For the text-containing cell, return its midpoint in [X, Y] coordinate format. 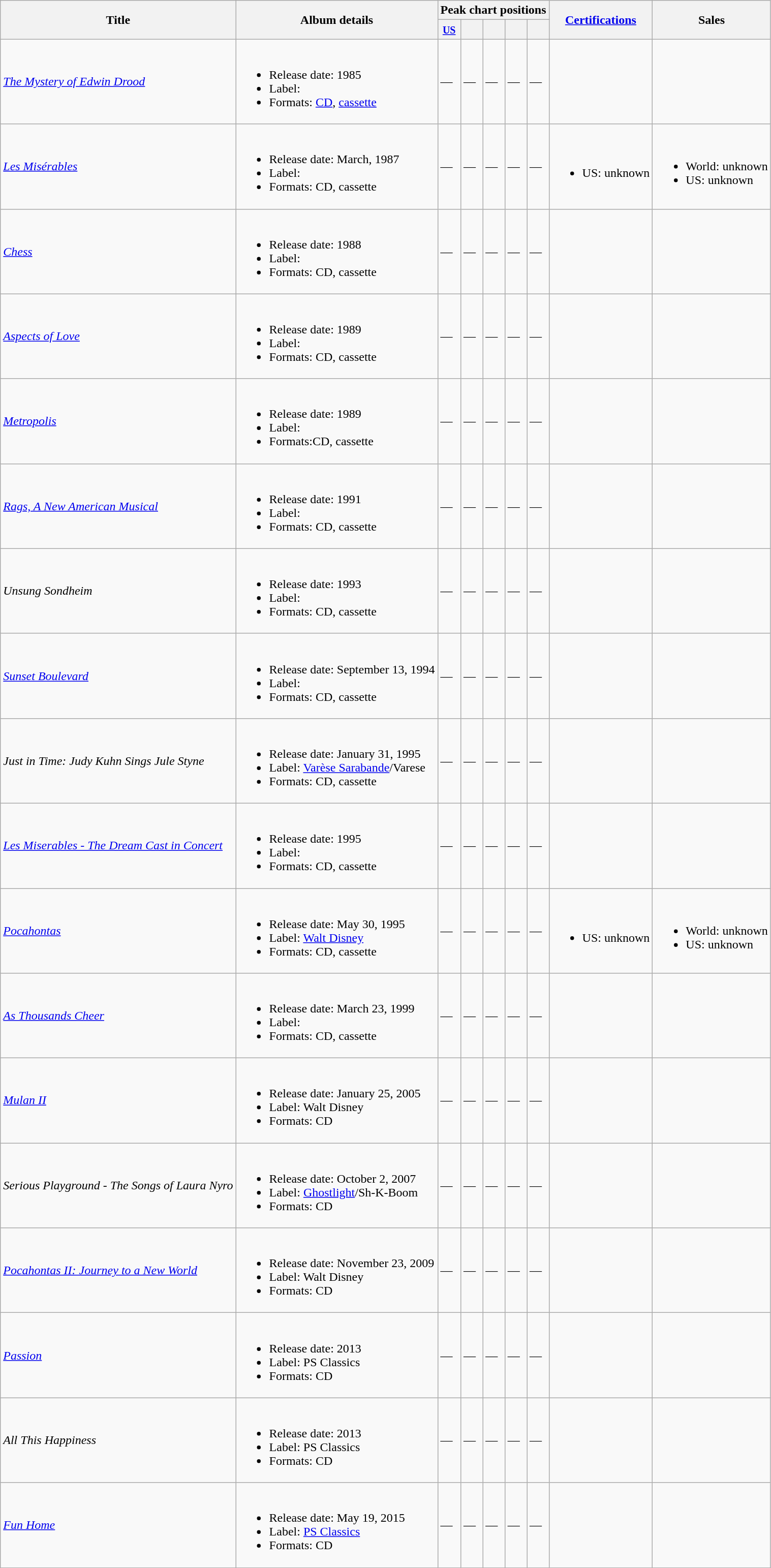
Pocahontas [118, 931]
Peak chart positions [493, 10]
Release date: May 19, 2015Label: PS ClassicsFormats: CD [336, 1525]
Release date: October 2, 2007Label: Ghostlight/Sh-K-BoomFormats: CD [336, 1185]
Release date: 1991Label:Formats: CD, cassette [336, 506]
Rags, A New American Musical [118, 506]
Passion [118, 1355]
Release date: March, 1987Label:Formats: CD, cassette [336, 167]
Certifications [601, 20]
Album details [336, 20]
Release date: 1988Label:Formats: CD, cassette [336, 251]
Chess [118, 251]
Title [118, 20]
Release date: 1989Label:Formats:CD, cassette [336, 421]
Les Misérables [118, 167]
Serious Playground - The Songs of Laura Nyro [118, 1185]
Sunset Boulevard [118, 676]
US [449, 29]
Release date: 1995Label:Formats: CD, cassette [336, 846]
The Mystery of Edwin Drood [118, 81]
Sales [712, 20]
Release date: September 13, 1994Label:Formats: CD, cassette [336, 676]
Release date: January 31, 1995Label: Varèse Sarabande/VareseFormats: CD, cassette [336, 760]
Pocahontas II: Journey to a New World [118, 1271]
Release date: 1993Label:Formats: CD, cassette [336, 591]
Metropolis [118, 421]
Unsung Sondheim [118, 591]
Release date: November 23, 2009Label: Walt DisneyFormats: CD [336, 1271]
All This Happiness [118, 1440]
Les Miserables - The Dream Cast in Concert [118, 846]
Release date: May 30, 1995Label: Walt DisneyFormats: CD, cassette [336, 931]
As Thousands Cheer [118, 1016]
Fun Home [118, 1525]
Release date: January 25, 2005Label: Walt DisneyFormats: CD [336, 1101]
Aspects of Love [118, 336]
Just in Time: Judy Kuhn Sings Jule Styne [118, 760]
Release date: 1985Label:Formats: CD, cassette [336, 81]
Release date: 1989Label:Formats: CD, cassette [336, 336]
Mulan II [118, 1101]
Release date: March 23, 1999Label:Formats: CD, cassette [336, 1016]
